Determine the [X, Y] coordinate at the center of the cell enclosing the given text.  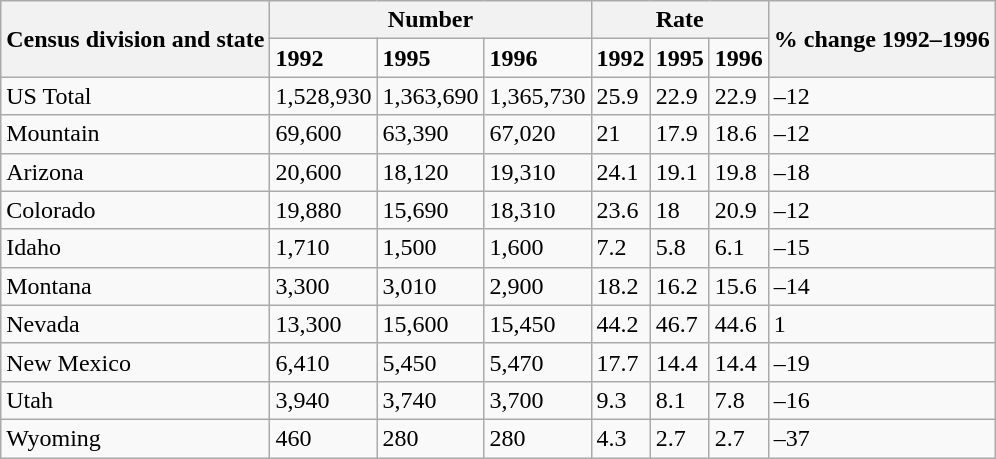
3,700 [538, 400]
18,120 [430, 172]
5,470 [538, 362]
44.6 [738, 324]
Idaho [136, 248]
Wyoming [136, 438]
25.9 [620, 96]
19.8 [738, 172]
1,528,930 [324, 96]
–18 [882, 172]
Number [430, 20]
19,310 [538, 172]
24.1 [620, 172]
7.8 [738, 400]
3,940 [324, 400]
1,710 [324, 248]
17.7 [620, 362]
Arizona [136, 172]
67,020 [538, 134]
3,300 [324, 286]
–15 [882, 248]
18.2 [620, 286]
20,600 [324, 172]
–16 [882, 400]
Nevada [136, 324]
–14 [882, 286]
15,450 [538, 324]
13,300 [324, 324]
46.7 [680, 324]
6,410 [324, 362]
69,600 [324, 134]
Utah [136, 400]
20.9 [738, 210]
460 [324, 438]
19.1 [680, 172]
US Total [136, 96]
Mountain [136, 134]
1,600 [538, 248]
1 [882, 324]
19,880 [324, 210]
16.2 [680, 286]
% change 1992–1996 [882, 39]
15,600 [430, 324]
18,310 [538, 210]
7.2 [620, 248]
4.3 [620, 438]
1,365,730 [538, 96]
63,390 [430, 134]
–19 [882, 362]
44.2 [620, 324]
Colorado [136, 210]
6.1 [738, 248]
18.6 [738, 134]
3,740 [430, 400]
5.8 [680, 248]
1,363,690 [430, 96]
8.1 [680, 400]
Montana [136, 286]
21 [620, 134]
9.3 [620, 400]
3,010 [430, 286]
17.9 [680, 134]
New Mexico [136, 362]
5,450 [430, 362]
1,500 [430, 248]
Census division and state [136, 39]
23.6 [620, 210]
Rate [680, 20]
15.6 [738, 286]
18 [680, 210]
15,690 [430, 210]
–37 [882, 438]
2,900 [538, 286]
